From the cell containing the given text, extract its center point as [x, y] coordinate. 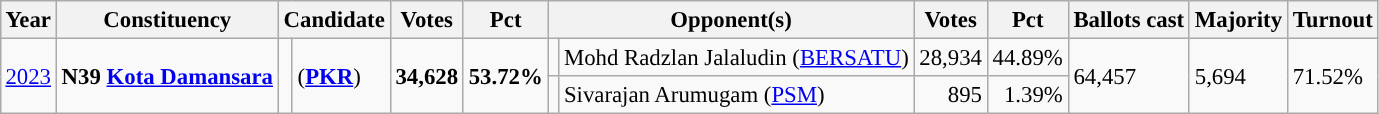
Constituency [167, 20]
5,694 [1238, 76]
Majority [1238, 20]
(PKR) [341, 76]
Mohd Radzlan Jalaludin (BERSATU) [736, 57]
Year [28, 20]
2023 [28, 76]
895 [950, 95]
Turnout [1332, 20]
Sivarajan Arumugam (PSM) [736, 95]
Ballots cast [1128, 20]
Candidate [334, 20]
71.52% [1332, 76]
1.39% [1028, 95]
64,457 [1128, 76]
Opponent(s) [731, 20]
28,934 [950, 57]
44.89% [1028, 57]
53.72% [506, 76]
N39 Kota Damansara [167, 76]
34,628 [426, 76]
